Extract the (X, Y) coordinate from the center of the cell holding the provided text.  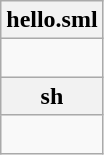
hello.sml (52, 20)
sh (52, 96)
